From the cell containing the given text, extract its center point as [X, Y] coordinate. 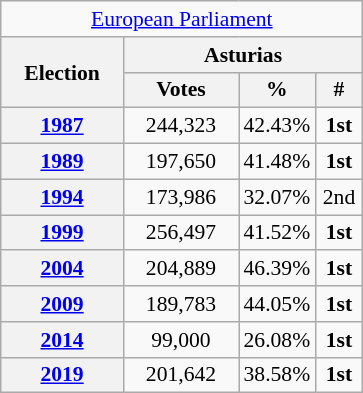
1994 [62, 197]
1989 [62, 162]
% [276, 90]
244,323 [180, 126]
Election [62, 72]
256,497 [180, 233]
44.05% [276, 304]
42.43% [276, 126]
# [339, 90]
41.48% [276, 162]
204,889 [180, 269]
41.52% [276, 233]
1999 [62, 233]
2009 [62, 304]
189,783 [180, 304]
46.39% [276, 269]
32.07% [276, 197]
1987 [62, 126]
99,000 [180, 340]
2019 [62, 375]
2014 [62, 340]
2004 [62, 269]
197,650 [180, 162]
2nd [339, 197]
26.08% [276, 340]
Votes [180, 90]
173,986 [180, 197]
38.58% [276, 375]
European Parliament [182, 19]
Asturias [242, 55]
201,642 [180, 375]
